Determine the (x, y) coordinate at the center of the cell enclosing the given text.  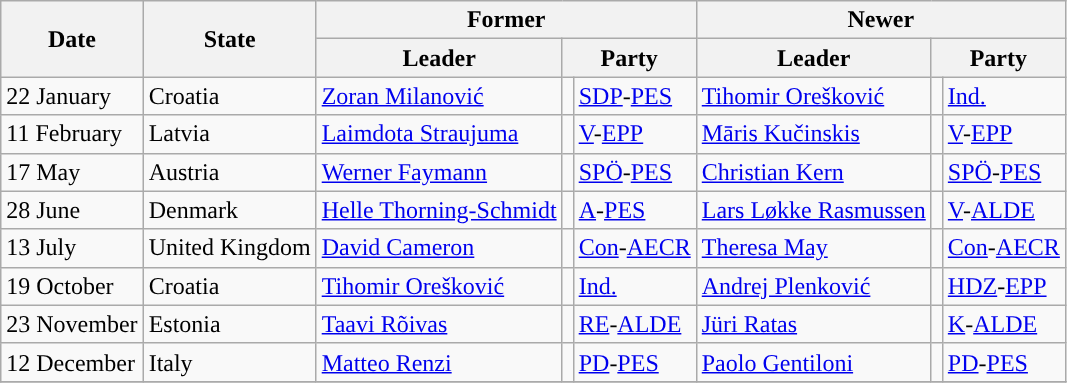
Newer (880, 20)
State (230, 39)
Helle Thorning-Schmidt (439, 210)
V-ALDE (1004, 210)
A-PES (634, 210)
Christian Kern (814, 172)
Māris Kučinskis (814, 134)
Estonia (230, 324)
11 February (72, 134)
Lars Løkke Rasmussen (814, 210)
Austria (230, 172)
23 November (72, 324)
Matteo Renzi (439, 362)
Andrej Plenković (814, 286)
17 May (72, 172)
28 June (72, 210)
SDP-PES (634, 96)
Werner Faymann (439, 172)
United Kingdom (230, 248)
Date (72, 39)
Latvia (230, 134)
Paolo Gentiloni (814, 362)
22 January (72, 96)
Laimdota Straujuma (439, 134)
Theresa May (814, 248)
19 October (72, 286)
Taavi Rõivas (439, 324)
K-ALDE (1004, 324)
12 December (72, 362)
RE-ALDE (634, 324)
HDZ-EPP (1004, 286)
Italy (230, 362)
David Cameron (439, 248)
Denmark (230, 210)
13 July (72, 248)
Jüri Ratas (814, 324)
Zoran Milanović (439, 96)
Former (506, 20)
